Provide the [X, Y] coordinate of the cell's center where the given text is located.  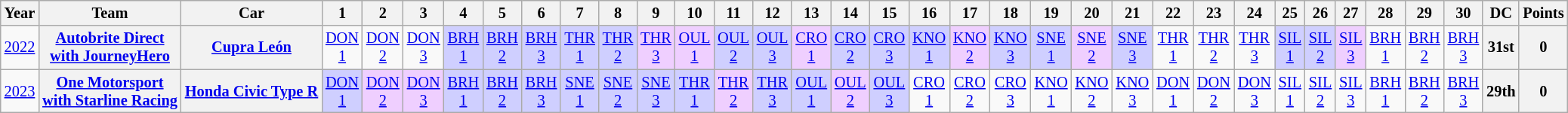
6 [542, 13]
11 [733, 13]
2 [383, 13]
30 [1464, 13]
8 [618, 13]
31st [1501, 47]
One Motorsportwith Starline Racing [110, 91]
4 [464, 13]
24 [1255, 13]
Points [1543, 13]
29th [1501, 91]
12 [773, 13]
2022 [20, 47]
9 [656, 13]
Cupra León [252, 47]
29 [1424, 13]
19 [1051, 13]
25 [1290, 13]
1 [342, 13]
13 [811, 13]
Honda Civic Type R [252, 91]
Autobrite Directwith JourneyHero [110, 47]
22 [1173, 13]
5 [502, 13]
28 [1385, 13]
10 [695, 13]
3 [424, 13]
Year [20, 13]
2023 [20, 91]
18 [1011, 13]
Team [110, 13]
14 [850, 13]
7 [579, 13]
Car [252, 13]
26 [1320, 13]
20 [1092, 13]
17 [970, 13]
23 [1214, 13]
21 [1132, 13]
15 [890, 13]
27 [1350, 13]
16 [929, 13]
DC [1501, 13]
